Extract the [x, y] coordinate from the center of the cell holding the provided text.  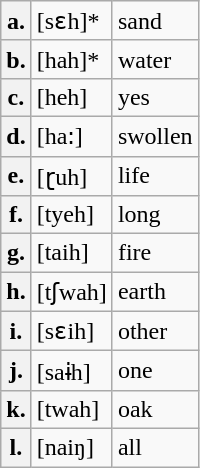
[saɨh] [72, 371]
j. [16, 371]
[naiŋ] [72, 447]
oak [155, 409]
earth [155, 292]
f. [16, 215]
i. [16, 331]
all [155, 447]
swollen [155, 136]
[tʃwah] [72, 292]
one [155, 371]
[heh] [72, 97]
[sɛh]* [72, 21]
g. [16, 253]
water [155, 59]
c. [16, 97]
[sɛih] [72, 331]
[hah]* [72, 59]
[taih] [72, 253]
other [155, 331]
d. [16, 136]
life [155, 176]
[ɽuh] [72, 176]
h. [16, 292]
sand [155, 21]
k. [16, 409]
fire [155, 253]
l. [16, 447]
e. [16, 176]
a. [16, 21]
b. [16, 59]
[tyeh] [72, 215]
[ha꞉] [72, 136]
[twah] [72, 409]
yes [155, 97]
long [155, 215]
